Provide the [X, Y] coordinate of the cell's center where the given text is located.  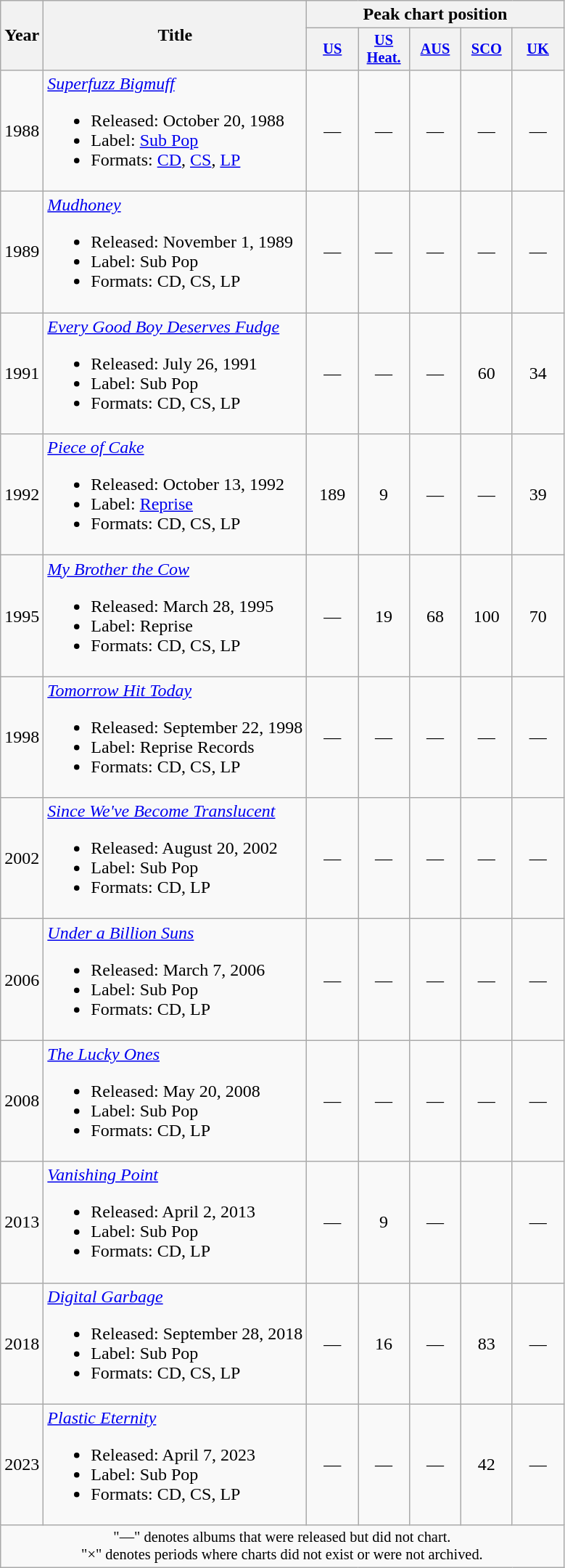
Digital Garbage Released: September 28, 2018Label: Sub PopFormats: CD, CS, LP [176, 1343]
16 [384, 1343]
60 [486, 373]
MudhoneyReleased: November 1, 1989Label: Sub PopFormats: CD, CS, LP [176, 253]
34 [538, 373]
1998 [22, 738]
1988 [22, 131]
2002 [22, 858]
Plastic Eternity Released: April 7, 2023Label: Sub PopFormats: CD, CS, LP [176, 1465]
2006 [22, 980]
68 [435, 616]
The Lucky OnesReleased: May 20, 2008Label: Sub PopFormats: CD, LP [176, 1101]
2008 [22, 1101]
100 [486, 616]
39 [538, 495]
Piece of CakeReleased: October 13, 1992Label: RepriseFormats: CD, CS, LP [176, 495]
2023 [22, 1465]
"—" denotes albums that were released but did not chart."×" denotes periods where charts did not exist or were not archived. [282, 1546]
UK [538, 49]
42 [486, 1465]
19 [384, 616]
Since We've Become TranslucentReleased: August 20, 2002Label: Sub PopFormats: CD, LP [176, 858]
2013 [22, 1222]
Year [22, 36]
70 [538, 616]
1991 [22, 373]
189 [332, 495]
1992 [22, 495]
My Brother the CowReleased: March 28, 1995Label: RepriseFormats: CD, CS, LP [176, 616]
1989 [22, 253]
Title [176, 36]
AUS [435, 49]
US [332, 49]
1995 [22, 616]
Tomorrow Hit TodayReleased: September 22, 1998Label: Reprise RecordsFormats: CD, CS, LP [176, 738]
Superfuzz BigmuffReleased: October 20, 1988Label: Sub PopFormats: CD, CS, LP [176, 131]
Every Good Boy Deserves FudgeReleased: July 26, 1991Label: Sub PopFormats: CD, CS, LP [176, 373]
Peak chart position [435, 15]
SCO [486, 49]
2018 [22, 1343]
Vanishing Point Released: April 2, 2013Label: Sub PopFormats: CD, LP [176, 1222]
USHeat. [384, 49]
Under a Billion SunsReleased: March 7, 2006Label: Sub PopFormats: CD, LP [176, 980]
83 [486, 1343]
